Determine the [X, Y] coordinate at the center of the cell enclosing the given text.  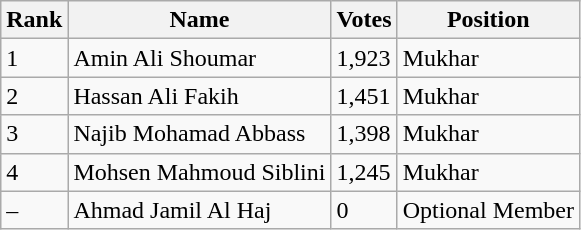
0 [364, 210]
4 [34, 172]
Najib Mohamad Abbass [200, 134]
Amin Ali Shoumar [200, 58]
Position [488, 20]
Name [200, 20]
1,245 [364, 172]
1 [34, 58]
Rank [34, 20]
3 [34, 134]
Votes [364, 20]
Ahmad Jamil Al Haj [200, 210]
1,398 [364, 134]
– [34, 210]
Hassan Ali Fakih [200, 96]
Optional Member [488, 210]
1,451 [364, 96]
1,923 [364, 58]
2 [34, 96]
Mohsen Mahmoud Siblini [200, 172]
